Locate the cell with the specified text and output its (x, y) center coordinate. 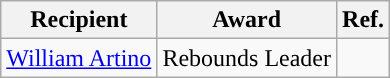
Rebounds Leader (247, 58)
Award (247, 20)
Recipient (79, 20)
Ref. (364, 20)
William Artino (79, 58)
